Extract the (x, y) coordinate from the center of the cell holding the provided text.  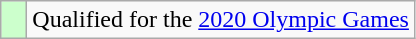
Qualified for the 2020 Olympic Games (221, 20)
